For the text-containing cell, return its midpoint in [x, y] coordinate format. 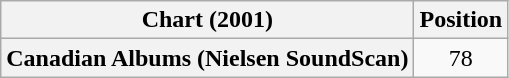
Position [461, 20]
78 [461, 58]
Canadian Albums (Nielsen SoundScan) [208, 58]
Chart (2001) [208, 20]
